Return the [X, Y] coordinate for the center point of the cell that contains the specified text.  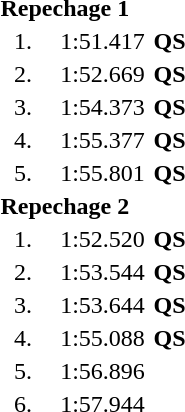
1:56.896 [102, 371]
1:53.644 [102, 305]
1:52.669 [102, 74]
1:51.417 [102, 41]
1:54.373 [102, 107]
1:55.377 [102, 140]
1:55.088 [102, 338]
1:55.801 [102, 173]
1:53.544 [102, 272]
1:52.520 [102, 239]
